Return [x, y] of the center of cell containing provided text 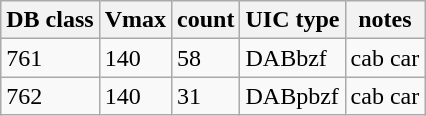
DABpbzf [292, 96]
58 [206, 58]
DABbzf [292, 58]
Vmax [135, 20]
762 [50, 96]
notes [385, 20]
UIC type [292, 20]
DB class [50, 20]
31 [206, 96]
761 [50, 58]
count [206, 20]
